Scan for the cell matching the given text and deliver its (x, y) coordinate at center. 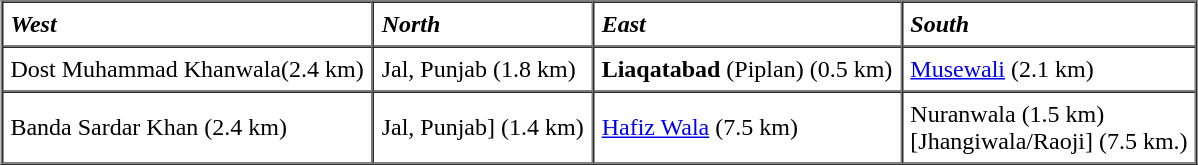
West (186, 24)
South (1048, 24)
Liaqatabad (Piplan) (0.5 km) (748, 68)
Musewali (2.1 km) (1048, 68)
Nuranwala (1.5 km)[Jhangiwala/Raoji] (7.5 km.) (1048, 128)
Jal, Punjab (1.8 km) (483, 68)
Jal, Punjab] (1.4 km) (483, 128)
East (748, 24)
North (483, 24)
Hafiz Wala (7.5 km) (748, 128)
Banda Sardar Khan (2.4 km) (186, 128)
Dost Muhammad Khanwala(2.4 km) (186, 68)
